Capture the cell that displays the provided text and extract its [x, y] central coordinate. 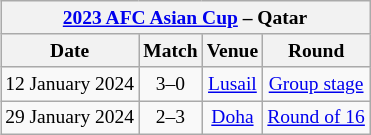
Match [170, 50]
2–3 [170, 118]
Lusail [232, 84]
Venue [232, 50]
Doha [232, 118]
Round [316, 50]
12 January 2024 [69, 84]
Group stage [316, 84]
Round of 16 [316, 118]
Date [69, 50]
2023 AFC Asian Cup – Qatar [184, 18]
3–0 [170, 84]
29 January 2024 [69, 118]
